Return the (X, Y) coordinate for the center point of the cell that contains the specified text.  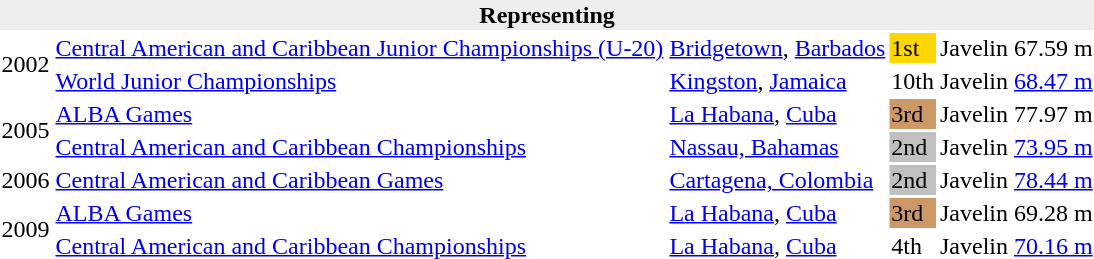
Bridgetown, Barbados (778, 48)
Kingston, Jamaica (778, 81)
2002 (26, 64)
2005 (26, 130)
1st (913, 48)
10th (913, 81)
World Junior Championships (360, 81)
Central American and Caribbean Junior Championships (U-20) (360, 48)
Cartagena, Colombia (778, 180)
Nassau, Bahamas (778, 147)
Representing (547, 15)
Central American and Caribbean Championships (360, 147)
2006 (26, 180)
Central American and Caribbean Games (360, 180)
